Return the [X, Y] coordinate for the center point of the cell that contains the specified text.  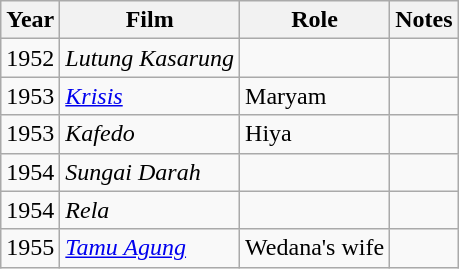
Film [150, 20]
Sungai Darah [150, 172]
1955 [30, 248]
Maryam [315, 96]
Lutung Kasarung [150, 58]
Hiya [315, 134]
1952 [30, 58]
Rela [150, 210]
Role [315, 20]
Notes [424, 20]
Wedana's wife [315, 248]
Krisis [150, 96]
Kafedo [150, 134]
Year [30, 20]
Tamu Agung [150, 248]
